Search for the cell housing the specified text and yield its (x, y) center coordinate. 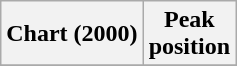
Peakposition (189, 34)
Chart (2000) (72, 34)
